Identify which cell holds the provided text, then report its (x, y) central coordinate. 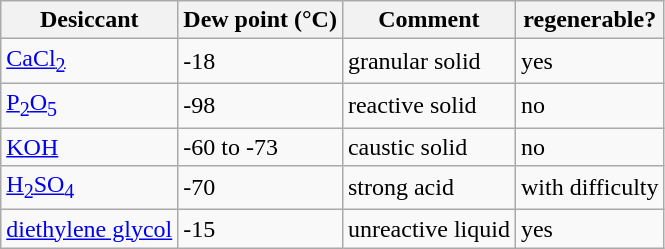
Desiccant (90, 20)
caustic solid (428, 147)
Dew point (°C) (260, 20)
P2O5 (90, 105)
Comment (428, 20)
with difficulty (590, 188)
unreactive liquid (428, 229)
regenerable? (590, 20)
-18 (260, 61)
-15 (260, 229)
reactive solid (428, 105)
granular solid (428, 61)
-70 (260, 188)
CaCl2 (90, 61)
-60 to -73 (260, 147)
-98 (260, 105)
KOH (90, 147)
H2SO4 (90, 188)
diethylene glycol (90, 229)
strong acid (428, 188)
